Return the (x, y) coordinate for the center point of the cell that contains the specified text.  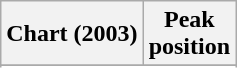
Chart (2003) (72, 34)
Peak position (189, 34)
